Find where the given text appears and provide that cell's center as [X, Y] coordinate. 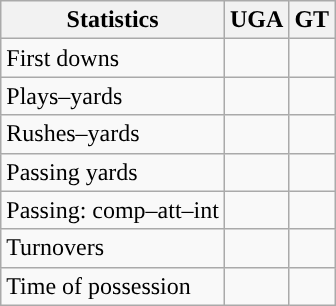
Passing yards [113, 172]
Plays–yards [113, 96]
Statistics [113, 20]
Passing: comp–att–int [113, 210]
GT [312, 20]
Rushes–yards [113, 134]
Turnovers [113, 248]
First downs [113, 58]
Time of possession [113, 286]
UGA [256, 20]
